From the cell containing the given text, extract its center point as (x, y) coordinate. 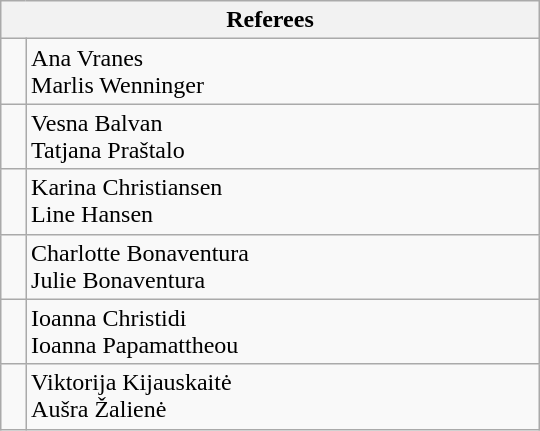
Viktorija KijauskaitėAušra Žalienė (283, 396)
Charlotte BonaventuraJulie Bonaventura (283, 266)
Ioanna ChristidiIoanna Papamattheou (283, 332)
Karina ChristiansenLine Hansen (283, 202)
Vesna BalvanTatjana Praštalo (283, 136)
Referees (270, 20)
Ana VranesMarlis Wenninger (283, 72)
